Return (X, Y) of the center of cell containing provided text 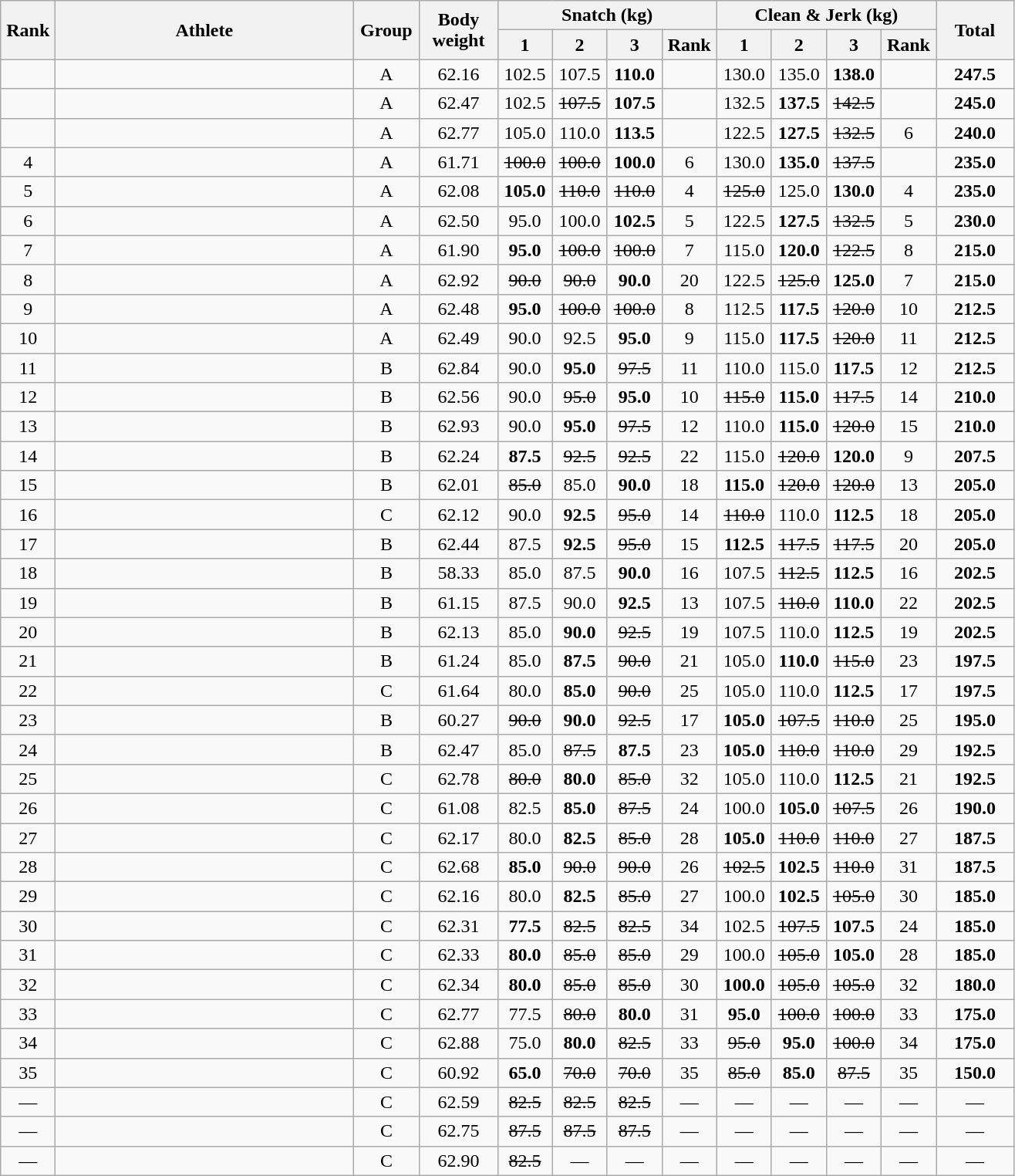
Total (975, 30)
62.44 (458, 544)
62.78 (458, 779)
62.49 (458, 338)
62.13 (458, 632)
207.5 (975, 456)
62.34 (458, 985)
62.08 (458, 191)
62.68 (458, 867)
240.0 (975, 133)
60.92 (458, 1073)
62.90 (458, 1161)
65.0 (524, 1073)
75.0 (524, 1043)
142.5 (853, 103)
190.0 (975, 808)
Clean & Jerk (kg) (826, 15)
62.33 (458, 955)
61.08 (458, 808)
62.88 (458, 1043)
62.12 (458, 515)
62.75 (458, 1131)
61.64 (458, 691)
Athlete (204, 30)
61.15 (458, 603)
245.0 (975, 103)
61.90 (458, 250)
247.5 (975, 74)
Snatch (kg) (607, 15)
62.31 (458, 926)
62.93 (458, 427)
62.84 (458, 368)
230.0 (975, 221)
62.50 (458, 221)
195.0 (975, 720)
150.0 (975, 1073)
62.17 (458, 837)
62.24 (458, 456)
138.0 (853, 74)
62.59 (458, 1102)
Group (386, 30)
62.01 (458, 485)
62.48 (458, 309)
58.33 (458, 573)
61.24 (458, 661)
62.56 (458, 397)
61.71 (458, 162)
113.5 (634, 133)
180.0 (975, 985)
62.92 (458, 279)
60.27 (458, 720)
Body weight (458, 30)
